From the cell containing the given text, extract its center point as [X, Y] coordinate. 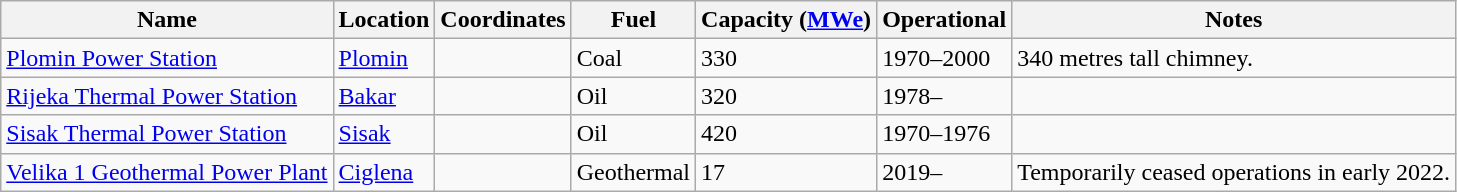
340 metres tall chimney. [1234, 58]
1970–1976 [944, 134]
Notes [1234, 20]
Operational [944, 20]
Coal [633, 58]
Rijeka Thermal Power Station [167, 96]
1970–2000 [944, 58]
Name [167, 20]
Fuel [633, 20]
420 [786, 134]
Capacity (MWe) [786, 20]
Coordinates [503, 20]
Plomin [384, 58]
Bakar [384, 96]
Velika 1 Geothermal Power Plant [167, 172]
Location [384, 20]
Ciglena [384, 172]
2019– [944, 172]
17 [786, 172]
Sisak [384, 134]
1978– [944, 96]
Geothermal [633, 172]
330 [786, 58]
Temporarily ceased operations in early 2022. [1234, 172]
Plomin Power Station [167, 58]
320 [786, 96]
Sisak Thermal Power Station [167, 134]
